Find where the given text appears and provide that cell's center as (X, Y) coordinate. 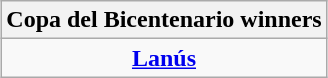
Lanús (164, 58)
Copa del Bicentenario winners (164, 20)
